Return the [X, Y] coordinate for the center point of the cell that contains the specified text.  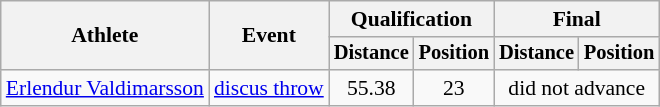
Final [576, 19]
discus throw [269, 88]
Event [269, 36]
did not advance [576, 88]
Erlendur Valdimarsson [105, 88]
23 [454, 88]
Athlete [105, 36]
Qualification [412, 19]
55.38 [372, 88]
